Extract the (x, y) coordinate from the center of the cell holding the provided text.  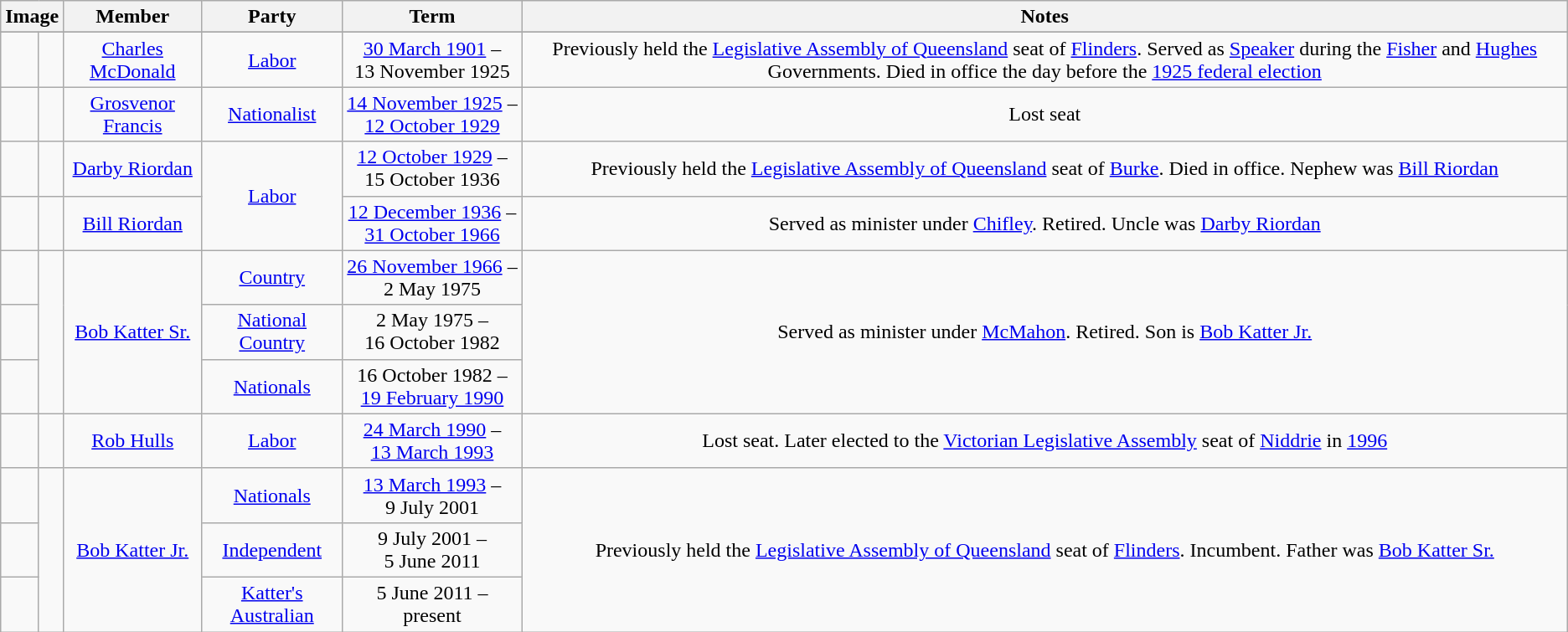
Lost seat (1044, 114)
Served as minister under McMahon. Retired. Son is Bob Katter Jr. (1044, 331)
12 October 1929 –15 October 1936 (432, 169)
Term (432, 17)
Member (132, 17)
Party (272, 17)
Notes (1044, 17)
Previously held the Legislative Assembly of Queensland seat of Flinders. Incumbent. Father was Bob Katter Sr. (1044, 549)
Katter's Australian (272, 604)
Bob Katter Jr. (132, 549)
5 June 2011 –present (432, 604)
Darby Riordan (132, 169)
Bob Katter Sr. (132, 331)
National Country (272, 331)
Served as minister under Chifley. Retired. Uncle was Darby Riordan (1044, 223)
26 November 1966 –2 May 1975 (432, 278)
2 May 1975 –16 October 1982 (432, 331)
Charles McDonald (132, 60)
Nationalist (272, 114)
Previously held the Legislative Assembly of Queensland seat of Burke. Died in office. Nephew was Bill Riordan (1044, 169)
16 October 1982 –19 February 1990 (432, 387)
30 March 1901 –13 November 1925 (432, 60)
Image (32, 17)
Grosvenor Francis (132, 114)
Country (272, 278)
Bill Riordan (132, 223)
9 July 2001 –5 June 2011 (432, 549)
14 November 1925 –12 October 1929 (432, 114)
24 March 1990 –13 March 1993 (432, 440)
12 December 1936 –31 October 1966 (432, 223)
13 March 1993 –9 July 2001 (432, 496)
Rob Hulls (132, 440)
Independent (272, 549)
Lost seat. Later elected to the Victorian Legislative Assembly seat of Niddrie in 1996 (1044, 440)
